Capture the cell that displays the provided text and extract its [X, Y] central coordinate. 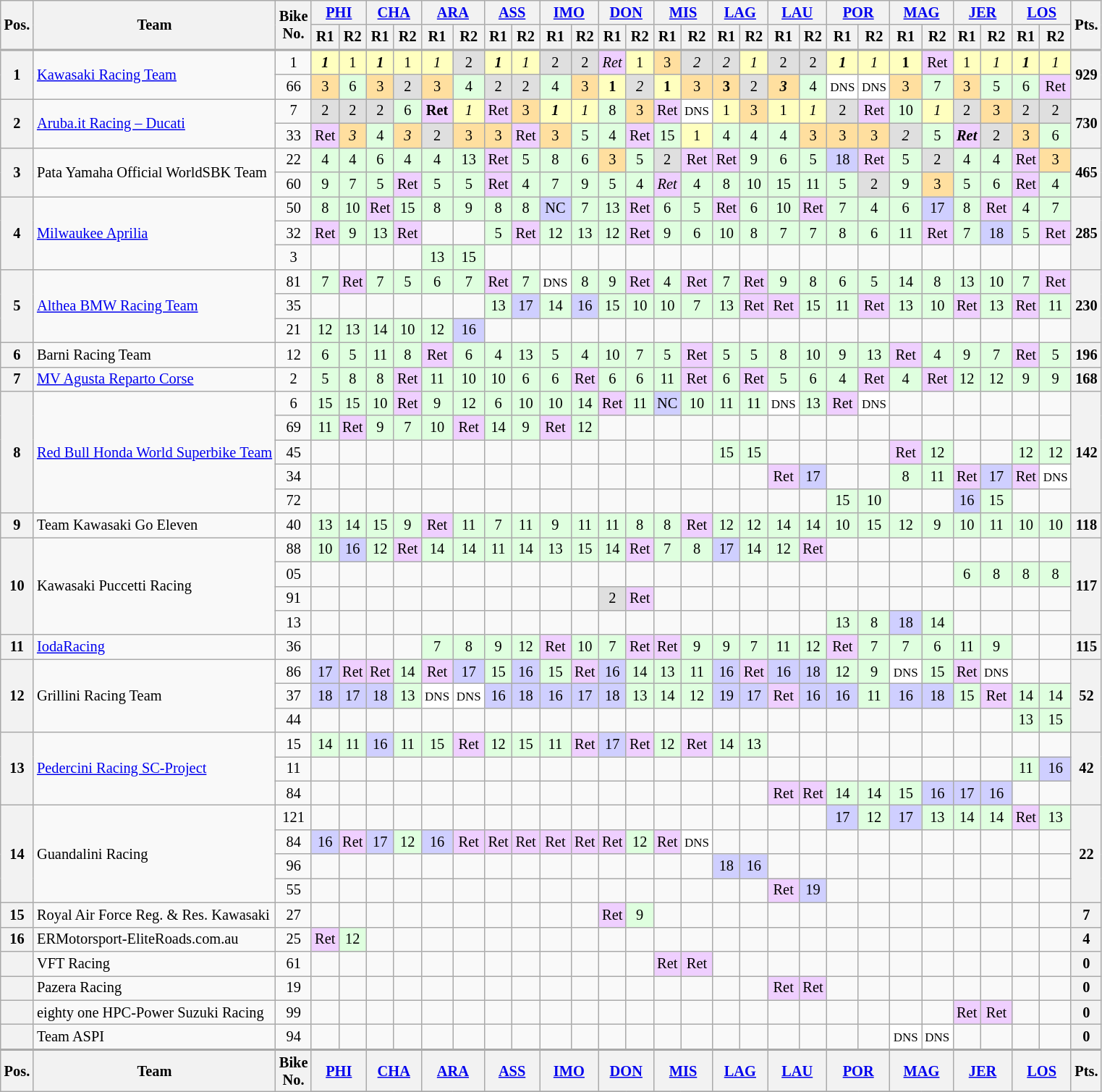
45 [294, 452]
61 [294, 963]
Red Bull Honda World Superbike Team [155, 452]
42 [1086, 769]
eighty one HPC-Power Suzuki Racing [155, 1012]
465 [1086, 172]
35 [294, 306]
196 [1086, 355]
168 [1086, 379]
Aruba.it Racing – Ducati [155, 123]
Team Kawasaki Go Eleven [155, 525]
142 [1086, 452]
285 [1086, 233]
Grillini Racing Team [155, 696]
VFT Racing [155, 963]
94 [294, 1036]
69 [294, 428]
81 [294, 282]
36 [294, 647]
MV Agusta Reparto Corse [155, 379]
Althea BMW Racing Team [155, 305]
115 [1086, 647]
IodaRacing [155, 647]
117 [1086, 586]
Guandalini Racing [155, 854]
86 [294, 672]
52 [1086, 696]
230 [1086, 305]
72 [294, 501]
Pazera Racing [155, 988]
40 [294, 525]
05 [294, 574]
88 [294, 549]
ERMotorsport-EliteRoads.com.au [155, 939]
55 [294, 890]
37 [294, 695]
121 [294, 817]
27 [294, 915]
96 [294, 866]
Kawasaki Puccetti Racing [155, 586]
Milwaukee Aprilia [155, 233]
Pedercini Racing SC-Project [155, 769]
91 [294, 598]
34 [294, 476]
Kawasaki Racing Team [155, 74]
25 [294, 939]
Pata Yamaha Official WorldSBK Team [155, 172]
99 [294, 1012]
50 [294, 208]
21 [294, 330]
66 [294, 87]
Barni Racing Team [155, 355]
60 [294, 184]
33 [294, 135]
730 [1086, 123]
Royal Air Force Reg. & Res. Kawasaki [155, 915]
44 [294, 720]
32 [294, 233]
929 [1086, 74]
118 [1086, 525]
Team ASPI [155, 1036]
